Scan for the cell matching the given text and deliver its (X, Y) coordinate at center. 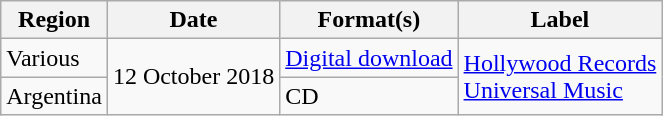
Region (54, 20)
12 October 2018 (193, 77)
Various (54, 58)
Hollywood RecordsUniversal Music (560, 77)
Digital download (369, 58)
Argentina (54, 96)
Label (560, 20)
Format(s) (369, 20)
CD (369, 96)
Date (193, 20)
